Find where the given text appears and provide that cell's center as (x, y) coordinate. 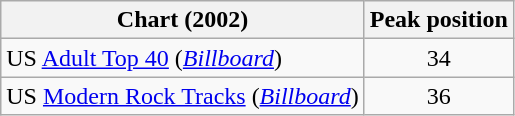
Chart (2002) (183, 20)
36 (438, 96)
Peak position (438, 20)
US Adult Top 40 (Billboard) (183, 58)
34 (438, 58)
US Modern Rock Tracks (Billboard) (183, 96)
